Locate the cell with the specified text and output its [X, Y] center coordinate. 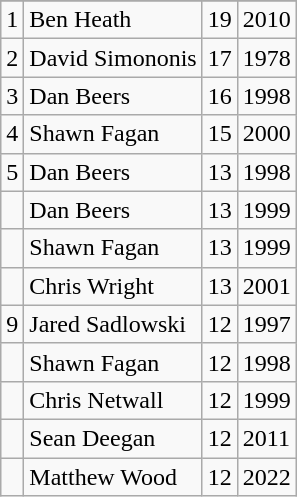
4 [12, 134]
Ben Heath [113, 20]
2000 [266, 134]
1997 [266, 324]
2011 [266, 438]
19 [220, 20]
1978 [266, 58]
Sean Deegan [113, 438]
Jared Sadlowski [113, 324]
17 [220, 58]
15 [220, 134]
David Simononis [113, 58]
2001 [266, 286]
2010 [266, 20]
Chris Wright [113, 286]
9 [12, 324]
16 [220, 96]
Matthew Wood [113, 477]
2022 [266, 477]
2 [12, 58]
Chris Netwall [113, 400]
1 [12, 20]
5 [12, 172]
3 [12, 96]
